For the text-containing cell, return its midpoint in (X, Y) coordinate format. 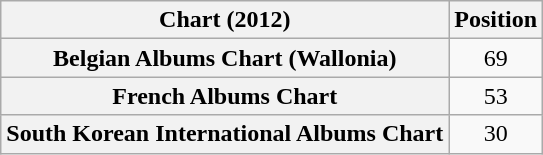
Chart (2012) (225, 20)
South Korean International Albums Chart (225, 134)
French Albums Chart (225, 96)
69 (496, 58)
53 (496, 96)
Belgian Albums Chart (Wallonia) (225, 58)
Position (496, 20)
30 (496, 134)
